Output the [X, Y] coordinate of the center of the cell containing the given text.  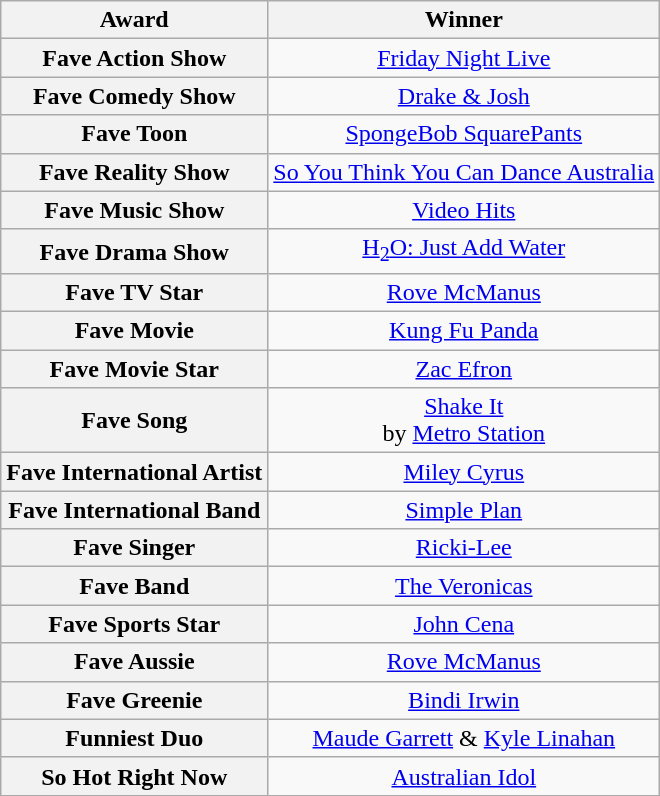
Fave Sports Star [134, 624]
Fave Movie Star [134, 369]
Fave International Artist [134, 472]
Friday Night Live [464, 58]
Ricki-Lee [464, 548]
Drake & Josh [464, 96]
Fave Greenie [134, 700]
Fave International Band [134, 510]
The Veronicas [464, 586]
Miley Cyrus [464, 472]
Zac Efron [464, 369]
Australian Idol [464, 776]
Fave Singer [134, 548]
Video Hits [464, 210]
Fave Action Show [134, 58]
Fave Toon [134, 134]
Fave Reality Show [134, 172]
Fave Comedy Show [134, 96]
John Cena [464, 624]
Shake Itby Metro Station [464, 420]
Fave Band [134, 586]
Award [134, 20]
Fave Drama Show [134, 251]
H2O: Just Add Water [464, 251]
Kung Fu Panda [464, 331]
So Hot Right Now [134, 776]
Fave Song [134, 420]
So You Think You Can Dance Australia [464, 172]
Fave Aussie [134, 662]
Winner [464, 20]
Fave Music Show [134, 210]
SpongeBob SquarePants [464, 134]
Maude Garrett & Kyle Linahan [464, 738]
Fave Movie [134, 331]
Funniest Duo [134, 738]
Simple Plan [464, 510]
Fave TV Star [134, 292]
Bindi Irwin [464, 700]
